Capture the cell that displays the provided text and extract its [x, y] central coordinate. 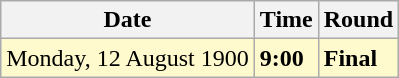
Date [128, 20]
Time [286, 20]
Round [358, 20]
Monday, 12 August 1900 [128, 58]
9:00 [286, 58]
Final [358, 58]
